Find where the given text appears and provide that cell's center as (x, y) coordinate. 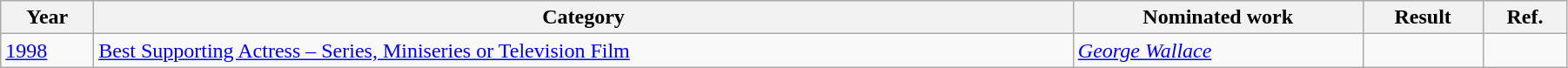
Year (47, 17)
Nominated work (1218, 17)
George Wallace (1218, 51)
Ref. (1524, 17)
1998 (47, 51)
Result (1423, 17)
Category (584, 17)
Best Supporting Actress – Series, Miniseries or Television Film (584, 51)
